Output the [X, Y] coordinate of the center of the cell containing the given text.  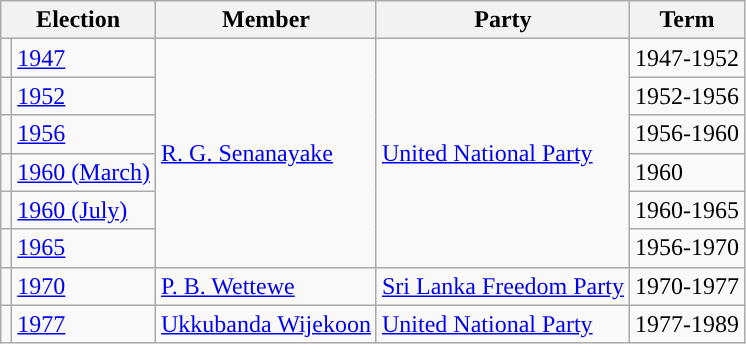
Term [686, 20]
1970-1977 [686, 286]
1960 (March) [84, 172]
R. G. Senanayake [266, 153]
1956 [84, 134]
1960 (July) [84, 210]
1947-1952 [686, 58]
1952-1956 [686, 96]
P. B. Wettewe [266, 286]
1977-1989 [686, 324]
1970 [84, 286]
1947 [84, 58]
Election [78, 20]
Sri Lanka Freedom Party [502, 286]
Member [266, 20]
1977 [84, 324]
1965 [84, 248]
1956-1960 [686, 134]
1956-1970 [686, 248]
1952 [84, 96]
Ukkubanda Wijekoon [266, 324]
Party [502, 20]
1960-1965 [686, 210]
1960 [686, 172]
